Find where the given text appears and provide that cell's center as (X, Y) coordinate. 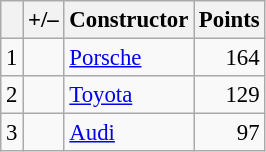
Points (230, 20)
Porsche (129, 58)
3 (12, 133)
Audi (129, 133)
1 (12, 58)
Toyota (129, 95)
+/– (44, 20)
129 (230, 95)
Constructor (129, 20)
2 (12, 95)
164 (230, 58)
97 (230, 133)
